Capture the cell that displays the provided text and extract its (X, Y) central coordinate. 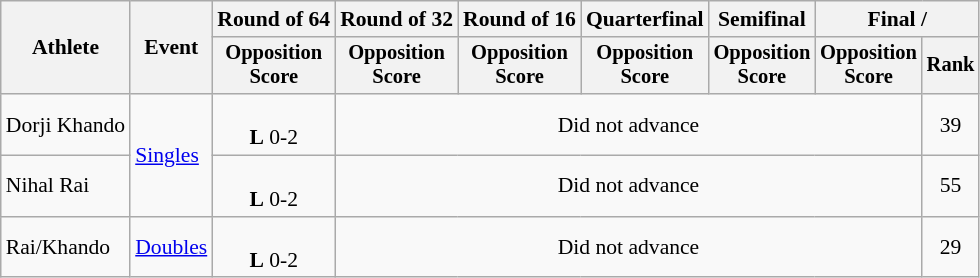
Semifinal (762, 19)
29 (951, 248)
Round of 32 (396, 19)
39 (951, 124)
Round of 64 (274, 19)
Singles (171, 155)
Rai/Khando (66, 248)
55 (951, 186)
Quarterfinal (645, 19)
Athlete (66, 48)
Rank (951, 66)
Dorji Khando (66, 124)
Final / (897, 19)
Event (171, 48)
Nihal Rai (66, 186)
Round of 16 (520, 19)
Doubles (171, 248)
